Search for the cell housing the specified text and yield its [X, Y] center coordinate. 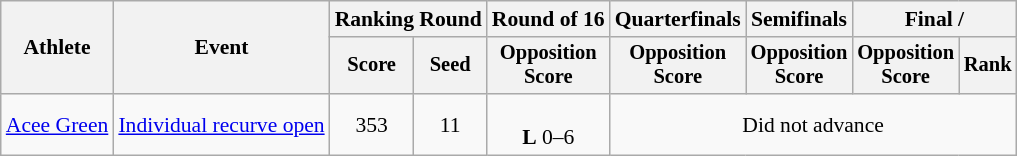
Semifinals [800, 19]
Seed [450, 66]
Rank [988, 66]
Round of 16 [548, 19]
Did not advance [814, 124]
Acee Green [58, 124]
L 0–6 [548, 124]
Ranking Round [408, 19]
Score [372, 66]
Quarterfinals [678, 19]
Athlete [58, 48]
Individual recurve open [221, 124]
Event [221, 48]
353 [372, 124]
Final / [934, 19]
11 [450, 124]
